Find where the given text appears and provide that cell's center as [x, y] coordinate. 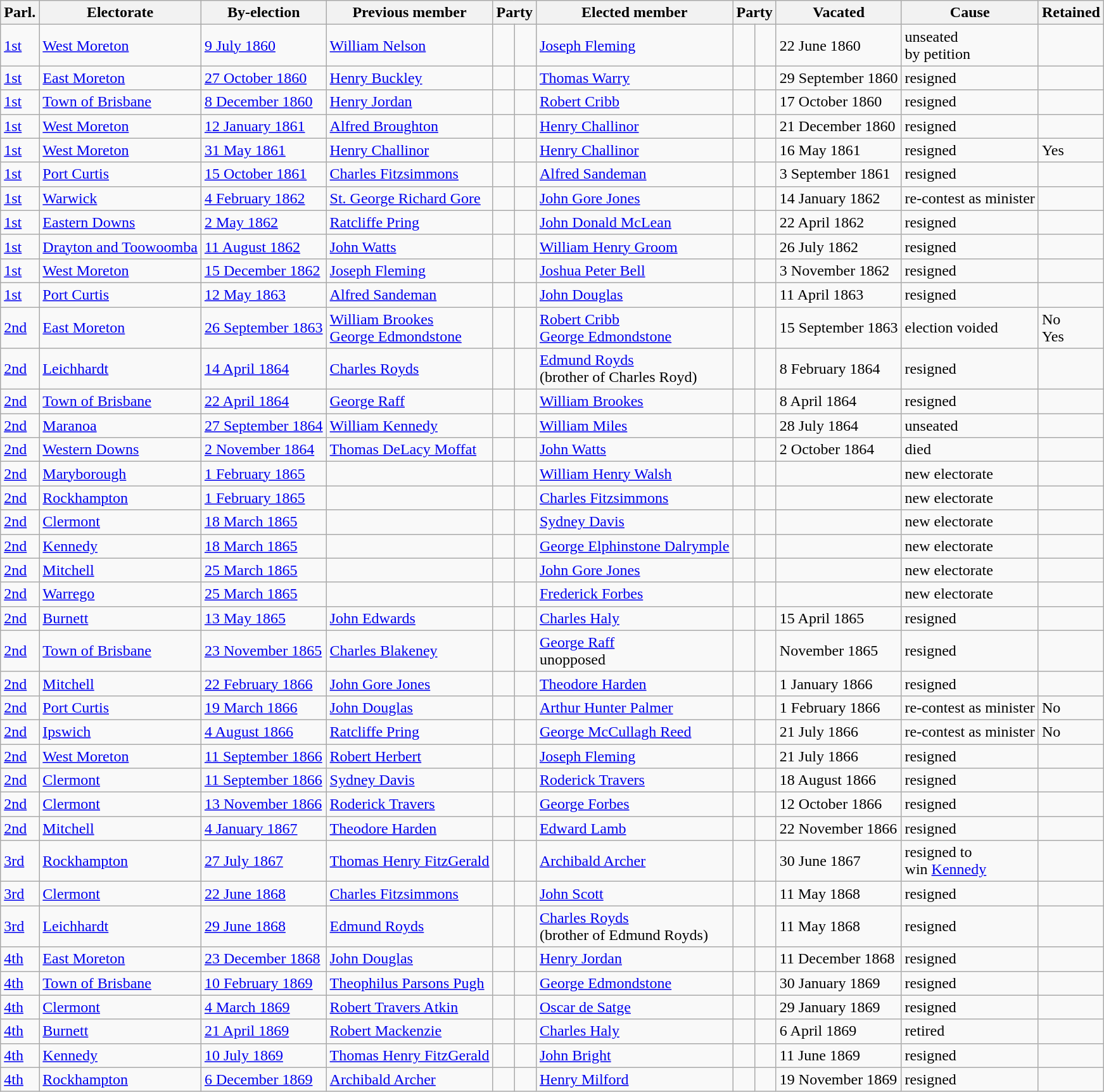
30 January 1869 [839, 983]
27 October 1860 [263, 78]
election voided [970, 327]
Arthur Hunter Palmer [635, 708]
Robert Herbert [409, 756]
Frederick Forbes [635, 594]
William Nelson [409, 46]
3 November 1862 [839, 270]
2 November 1864 [263, 450]
John Edwards [409, 618]
13 May 1865 [263, 618]
8 December 1860 [263, 102]
4 August 1866 [263, 732]
22 February 1866 [263, 683]
15 December 1862 [263, 270]
2 October 1864 [839, 450]
Yes [1070, 150]
Parl. [20, 13]
Robert CribbGeorge Edmondstone [635, 327]
Joshua Peter Bell [635, 270]
Edmund Royds [409, 926]
12 January 1861 [263, 126]
died [970, 450]
Western Downs [120, 450]
unseated [970, 426]
Warrego [120, 594]
NoYes [1070, 327]
13 November 1866 [263, 804]
23 December 1868 [263, 959]
Eastern Downs [120, 222]
William Kennedy [409, 426]
Edward Lamb [635, 829]
29 September 1860 [839, 78]
By-election [263, 13]
Drayton and Toowoomba [120, 246]
6 December 1869 [263, 1079]
November 1865 [839, 651]
6 April 1869 [839, 1031]
11 April 1863 [839, 295]
4 February 1862 [263, 198]
Thomas Warry [635, 78]
Previous member [409, 13]
Robert Mackenzie [409, 1031]
27 September 1864 [263, 426]
Henry Buckley [409, 78]
8 April 1864 [839, 402]
11 June 1869 [839, 1055]
2 May 1862 [263, 222]
Charles Royds(brother of Edmund Royds) [635, 926]
23 November 1865 [263, 651]
8 February 1864 [839, 369]
Elected member [635, 13]
27 July 1867 [263, 861]
9 July 1860 [263, 46]
George Edmondstone [635, 983]
Maryborough [120, 474]
Thomas DeLacy Moffat [409, 450]
Alfred Broughton [409, 126]
William BrookesGeorge Edmondstone [409, 327]
Cause [970, 13]
3 September 1861 [839, 174]
Charles Blakeney [409, 651]
28 July 1864 [839, 426]
Warwick [120, 198]
Henry Milford [635, 1079]
22 April 1864 [263, 402]
retired [970, 1031]
26 July 1862 [839, 246]
William Miles [635, 426]
12 May 1863 [263, 295]
Retained [1070, 13]
22 April 1862 [839, 222]
resigned towin Kennedy [970, 861]
15 September 1863 [839, 327]
22 June 1860 [839, 46]
21 December 1860 [839, 126]
4 January 1867 [263, 829]
29 January 1869 [839, 1007]
10 July 1869 [263, 1055]
14 January 1862 [839, 198]
22 November 1866 [839, 829]
22 June 1868 [263, 894]
11 December 1868 [839, 959]
St. George Richard Gore [409, 198]
19 November 1869 [839, 1079]
1 February 1866 [839, 708]
William Henry Walsh [635, 474]
15 April 1865 [839, 618]
George Raff [409, 402]
Maranoa [120, 426]
21 April 1869 [263, 1031]
18 August 1866 [839, 780]
George Raffunopposed [635, 651]
John Donald McLean [635, 222]
John Bright [635, 1055]
17 October 1860 [839, 102]
1 January 1866 [839, 683]
George Elphinstone Dalrymple [635, 546]
Ipswich [120, 732]
26 September 1863 [263, 327]
George McCullagh Reed [635, 732]
Robert Travers Atkin [409, 1007]
14 April 1864 [263, 369]
31 May 1861 [263, 150]
19 March 1866 [263, 708]
12 October 1866 [839, 804]
George Forbes [635, 804]
Robert Cribb [635, 102]
29 June 1868 [263, 926]
11 August 1862 [263, 246]
Oscar de Satge [635, 1007]
Electorate [120, 13]
16 May 1861 [839, 150]
unseatedby petition [970, 46]
Theophilus Parsons Pugh [409, 983]
Vacated [839, 13]
4 March 1869 [263, 1007]
William Henry Groom [635, 246]
William Brookes [635, 402]
15 October 1861 [263, 174]
Charles Royds [409, 369]
Edmund Royds(brother of Charles Royd) [635, 369]
John Scott [635, 894]
30 June 1867 [839, 861]
10 February 1869 [263, 983]
